From the cell containing the given text, extract its center point as (x, y) coordinate. 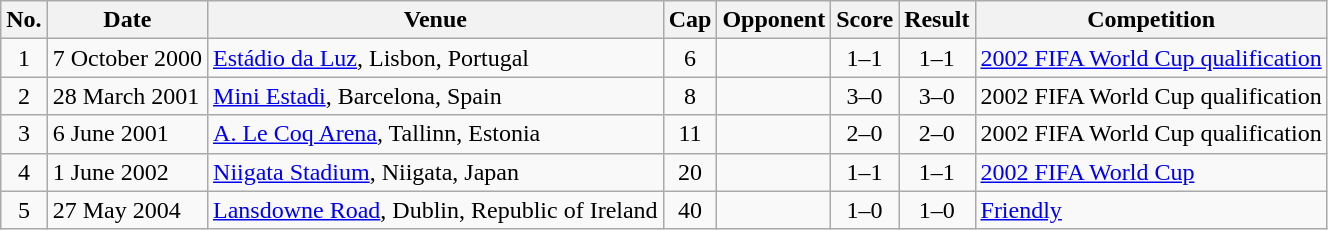
28 March 2001 (127, 96)
Mini Estadi, Barcelona, Spain (436, 96)
4 (24, 172)
6 (690, 58)
7 October 2000 (127, 58)
Result (937, 20)
11 (690, 134)
No. (24, 20)
6 June 2001 (127, 134)
Niigata Stadium, Niigata, Japan (436, 172)
Score (865, 20)
20 (690, 172)
Opponent (774, 20)
27 May 2004 (127, 210)
3 (24, 134)
Date (127, 20)
8 (690, 96)
2002 FIFA World Cup (1151, 172)
Estádio da Luz, Lisbon, Portugal (436, 58)
1 June 2002 (127, 172)
Friendly (1151, 210)
A. Le Coq Arena, Tallinn, Estonia (436, 134)
1 (24, 58)
40 (690, 210)
Lansdowne Road, Dublin, Republic of Ireland (436, 210)
Venue (436, 20)
Cap (690, 20)
2 (24, 96)
Competition (1151, 20)
5 (24, 210)
